Output the [x, y] coordinate of the center of the cell containing the given text.  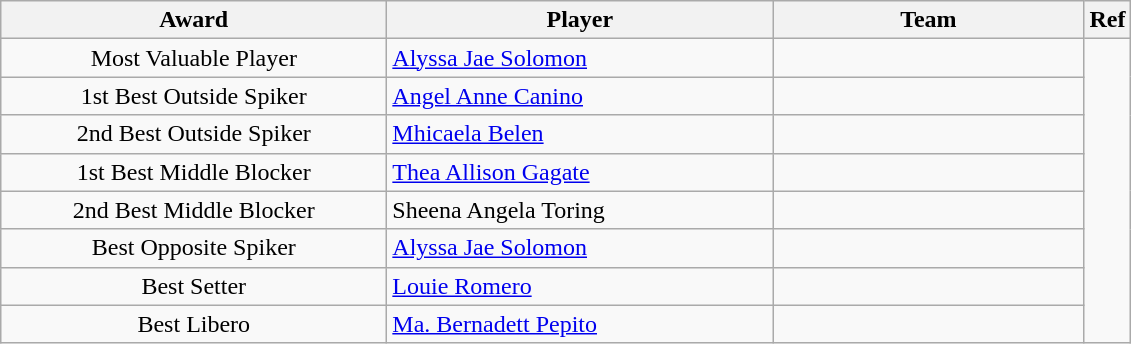
1st Best Middle Blocker [194, 172]
Best Setter [194, 286]
Louie Romero [580, 286]
Player [580, 20]
Ma. Bernadett Pepito [580, 324]
2nd Best Outside Spiker [194, 134]
Ref [1108, 20]
1st Best Outside Spiker [194, 96]
Best Libero [194, 324]
2nd Best Middle Blocker [194, 210]
Team [928, 20]
Most Valuable Player [194, 58]
Best Opposite Spiker [194, 248]
Sheena Angela Toring [580, 210]
Thea Allison Gagate [580, 172]
Award [194, 20]
Angel Anne Canino [580, 96]
Mhicaela Belen [580, 134]
